Output the (X, Y) coordinate of the center of the cell containing the given text.  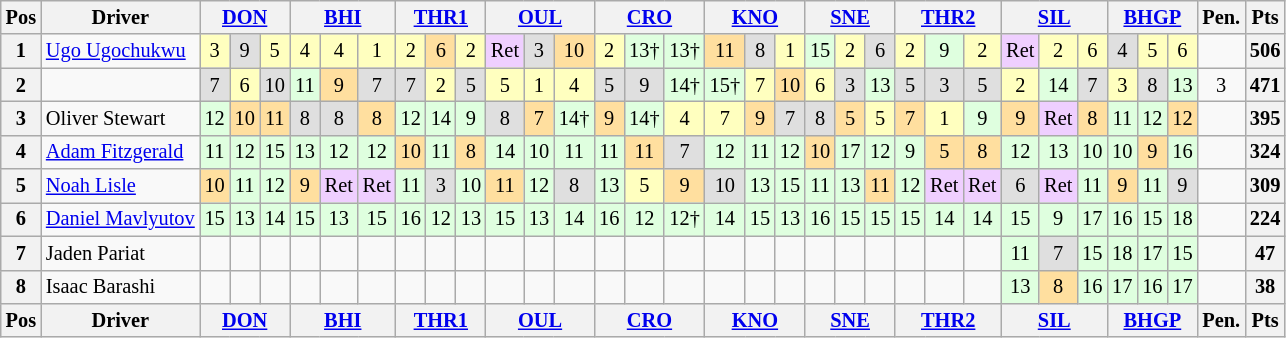
Adam Fitzgerald (120, 152)
Noah Lisle (120, 186)
309 (1265, 186)
506 (1265, 51)
12† (684, 219)
Isaac Barashi (120, 287)
Daniel Mavlyutov (120, 219)
Jaden Pariat (120, 253)
Oliver Stewart (120, 118)
38 (1265, 287)
Ugo Ugochukwu (120, 51)
324 (1265, 152)
15† (725, 85)
47 (1265, 253)
395 (1265, 118)
224 (1265, 219)
471 (1265, 85)
